Return [X, Y] of the center of cell containing provided text 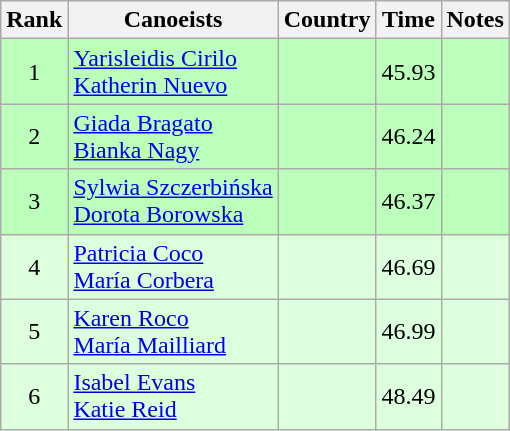
Sylwia SzczerbińskaDorota Borowska [173, 202]
1 [34, 72]
2 [34, 136]
46.37 [408, 202]
45.93 [408, 72]
Canoeists [173, 20]
Country [327, 20]
48.49 [408, 396]
46.99 [408, 332]
Karen RocoMaría Mailliard [173, 332]
4 [34, 266]
Rank [34, 20]
Notes [475, 20]
6 [34, 396]
Giada BragatoBianka Nagy [173, 136]
5 [34, 332]
3 [34, 202]
Isabel EvansKatie Reid [173, 396]
Patricia CocoMaría Corbera [173, 266]
46.24 [408, 136]
Time [408, 20]
46.69 [408, 266]
Yarisleidis CiriloKatherin Nuevo [173, 72]
